Locate the cell with the specified text and output its [x, y] center coordinate. 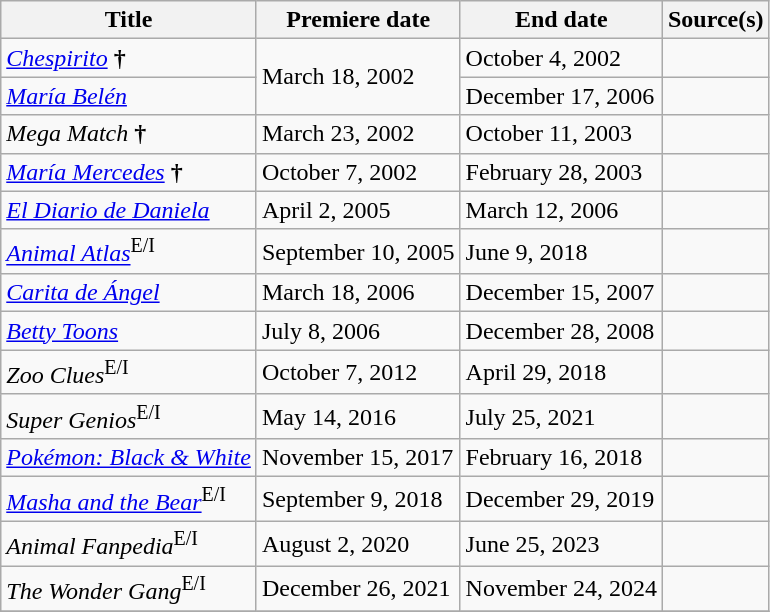
Zoo CluesE/I [129, 372]
November 15, 2017 [358, 458]
The Wonder GangE/I [129, 588]
April 29, 2018 [561, 372]
Animal FanpediaE/I [129, 544]
Title [129, 20]
July 8, 2006 [358, 331]
June 25, 2023 [561, 544]
October 4, 2002 [561, 58]
November 24, 2024 [561, 588]
December 29, 2019 [561, 500]
Pokémon: Black & White [129, 458]
Premiere date [358, 20]
Carita de Ángel [129, 293]
Source(s) [716, 20]
Mega Match † [129, 134]
Animal AtlasE/I [129, 252]
April 2, 2005 [358, 210]
February 16, 2018 [561, 458]
March 23, 2002 [358, 134]
December 17, 2006 [561, 96]
December 15, 2007 [561, 293]
Betty Toons [129, 331]
August 2, 2020 [358, 544]
March 18, 2006 [358, 293]
May 14, 2016 [358, 416]
October 11, 2003 [561, 134]
February 28, 2003 [561, 172]
October 7, 2012 [358, 372]
End date [561, 20]
December 26, 2021 [358, 588]
March 18, 2002 [358, 77]
September 9, 2018 [358, 500]
December 28, 2008 [561, 331]
María Mercedes † [129, 172]
Masha and the BearE/I [129, 500]
October 7, 2002 [358, 172]
July 25, 2021 [561, 416]
June 9, 2018 [561, 252]
September 10, 2005 [358, 252]
Chespirito † [129, 58]
Super GeniosE/I [129, 416]
March 12, 2006 [561, 210]
El Diario de Daniela [129, 210]
María Belén [129, 96]
